Return [x, y] of the center of cell containing provided text 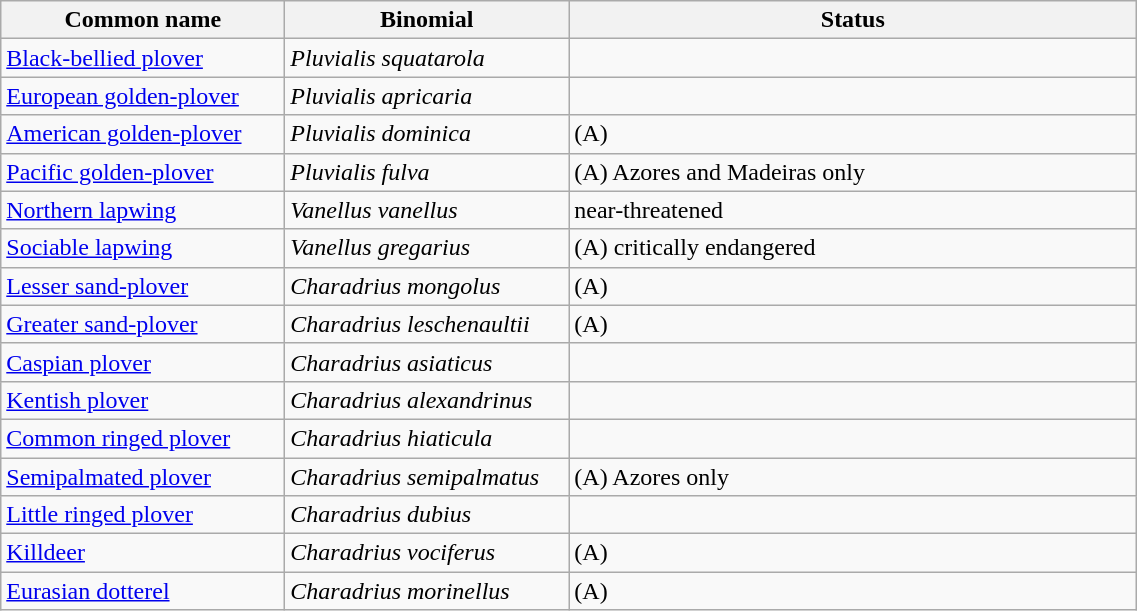
Charadrius hiaticula [427, 438]
Pluvialis fulva [427, 172]
Lesser sand-plover [143, 286]
American golden-plover [143, 134]
Pluvialis squatarola [427, 58]
Pluvialis apricaria [427, 96]
(A) Azores and Madeiras only [853, 172]
Charadrius alexandrinus [427, 400]
Killdeer [143, 553]
Sociable lapwing [143, 248]
Pluvialis dominica [427, 134]
Vanellus gregarius [427, 248]
European golden-plover [143, 96]
Greater sand-plover [143, 324]
Common name [143, 20]
Black-bellied plover [143, 58]
Eurasian dotterel [143, 591]
Semipalmated plover [143, 477]
near-threatened [853, 210]
Pacific golden-plover [143, 172]
Binomial [427, 20]
Charadrius asiaticus [427, 362]
Vanellus vanellus [427, 210]
(A) Azores only [853, 477]
Common ringed plover [143, 438]
Kentish plover [143, 400]
Little ringed plover [143, 515]
Charadrius semipalmatus [427, 477]
(A) critically endangered [853, 248]
Northern lapwing [143, 210]
Charadrius leschenaultii [427, 324]
Caspian plover [143, 362]
Status [853, 20]
Charadrius mongolus [427, 286]
Charadrius vociferus [427, 553]
Charadrius morinellus [427, 591]
Charadrius dubius [427, 515]
